For the text-containing cell, return its midpoint in (x, y) coordinate format. 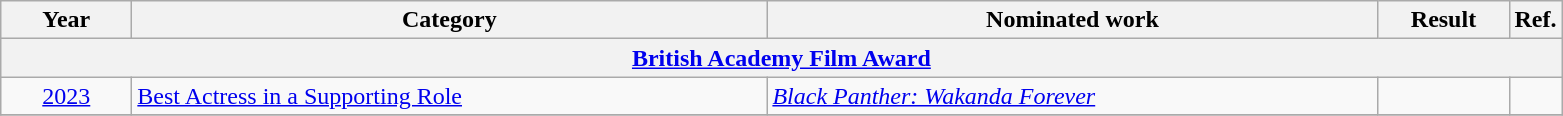
Black Panther: Wakanda Forever (1072, 96)
Result (1444, 20)
Ref. (1536, 20)
2023 (66, 96)
Best Actress in a Supporting Role (450, 96)
Category (450, 20)
Year (66, 20)
British Academy Film Award (782, 58)
Nominated work (1072, 20)
